Capture the cell that displays the provided text and extract its [X, Y] central coordinate. 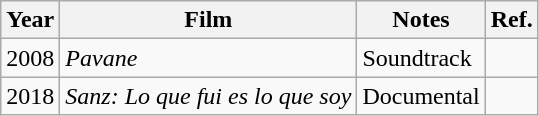
Pavane [208, 58]
2008 [30, 58]
Film [208, 20]
Soundtrack [421, 58]
Ref. [512, 20]
Sanz: Lo que fui es lo que soy [208, 96]
Year [30, 20]
Notes [421, 20]
2018 [30, 96]
Documental [421, 96]
